Provide the [x, y] coordinate of the cell's center where the given text is located.  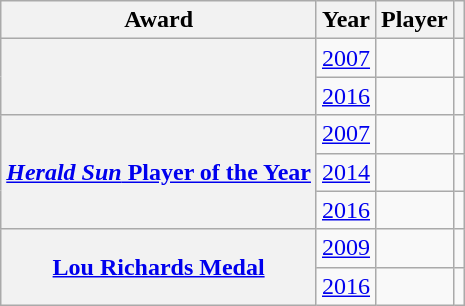
2009 [346, 248]
Lou Richards Medal [159, 267]
Herald Sun Player of the Year [159, 172]
Player [415, 20]
Year [346, 20]
Award [159, 20]
2014 [346, 172]
